For the text-containing cell, return its midpoint in [x, y] coordinate format. 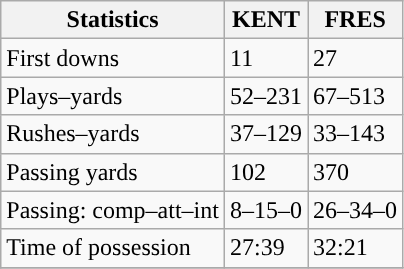
Plays–yards [113, 96]
Rushes–yards [113, 134]
33–143 [356, 134]
52–231 [266, 96]
FRES [356, 20]
Statistics [113, 20]
37–129 [266, 134]
Time of possession [113, 248]
First downs [113, 58]
27:39 [266, 248]
67–513 [356, 96]
32:21 [356, 248]
Passing: comp–att–int [113, 210]
102 [266, 172]
8–15–0 [266, 210]
11 [266, 58]
Passing yards [113, 172]
26–34–0 [356, 210]
370 [356, 172]
KENT [266, 20]
27 [356, 58]
